Identify which cell holds the provided text, then report its (X, Y) central coordinate. 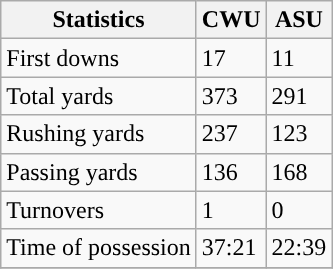
Rushing yards (99, 134)
Time of possession (99, 248)
373 (231, 96)
168 (299, 172)
ASU (299, 20)
Turnovers (99, 210)
291 (299, 96)
22:39 (299, 248)
37:21 (231, 248)
CWU (231, 20)
0 (299, 210)
First downs (99, 58)
17 (231, 58)
123 (299, 134)
11 (299, 58)
136 (231, 172)
Total yards (99, 96)
237 (231, 134)
Passing yards (99, 172)
1 (231, 210)
Statistics (99, 20)
